From the cell containing the given text, extract its center point as [x, y] coordinate. 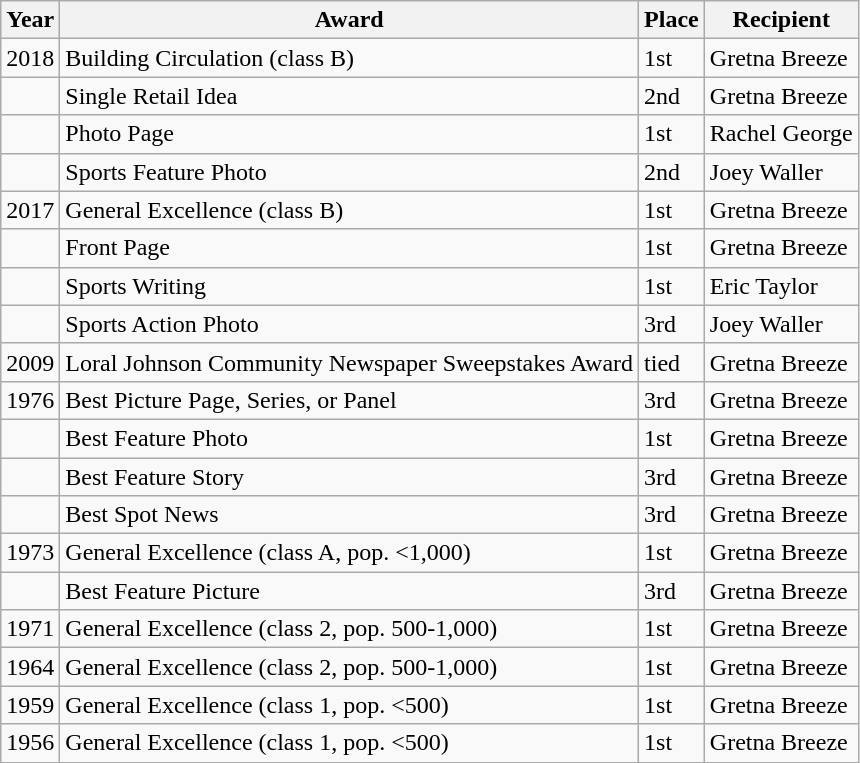
Loral Johnson Community Newspaper Sweepstakes Award [350, 362]
1973 [30, 553]
1976 [30, 400]
Front Page [350, 248]
Best Picture Page, Series, or Panel [350, 400]
General Excellence (class A, pop. <1,000) [350, 553]
tied [672, 362]
1956 [30, 743]
Best Feature Story [350, 477]
1959 [30, 705]
2009 [30, 362]
Year [30, 20]
Photo Page [350, 134]
Best Feature Picture [350, 591]
Award [350, 20]
1964 [30, 667]
Sports Feature Photo [350, 172]
1971 [30, 629]
2017 [30, 210]
Best Feature Photo [350, 438]
Eric Taylor [781, 286]
Place [672, 20]
General Excellence (class B) [350, 210]
Building Circulation (class B) [350, 58]
2018 [30, 58]
Sports Action Photo [350, 324]
Best Spot News [350, 515]
Single Retail Idea [350, 96]
Rachel George [781, 134]
Sports Writing [350, 286]
Recipient [781, 20]
